Detect which cell encompasses the target text, then output its [X, Y] center coordinate. 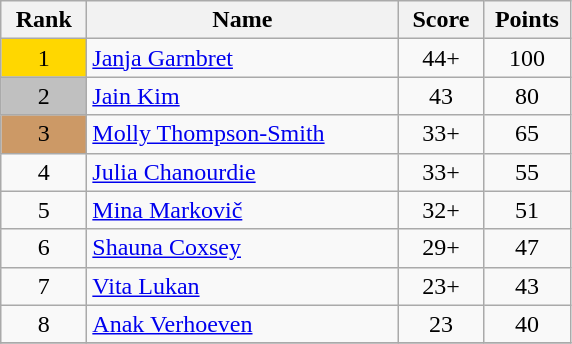
4 [44, 172]
2 [44, 96]
Name [242, 20]
51 [527, 210]
100 [527, 58]
5 [44, 210]
55 [527, 172]
8 [44, 324]
Anak Verhoeven [242, 324]
Rank [44, 20]
Julia Chanourdie [242, 172]
80 [527, 96]
Vita Lukan [242, 286]
29+ [441, 248]
40 [527, 324]
65 [527, 134]
7 [44, 286]
1 [44, 58]
Mina Markovič [242, 210]
Janja Garnbret [242, 58]
Molly Thompson-Smith [242, 134]
6 [44, 248]
23 [441, 324]
Jain Kim [242, 96]
Shauna Coxsey [242, 248]
23+ [441, 286]
Score [441, 20]
44+ [441, 58]
3 [44, 134]
Points [527, 20]
32+ [441, 210]
47 [527, 248]
